Return the (X, Y) coordinate for the center point of the cell that contains the specified text.  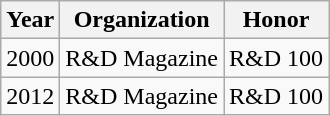
2000 (30, 58)
Honor (276, 20)
Year (30, 20)
Organization (142, 20)
2012 (30, 96)
